Pinpoint the cell where the given text exists, returning its [X, Y] midpoint coordinate. 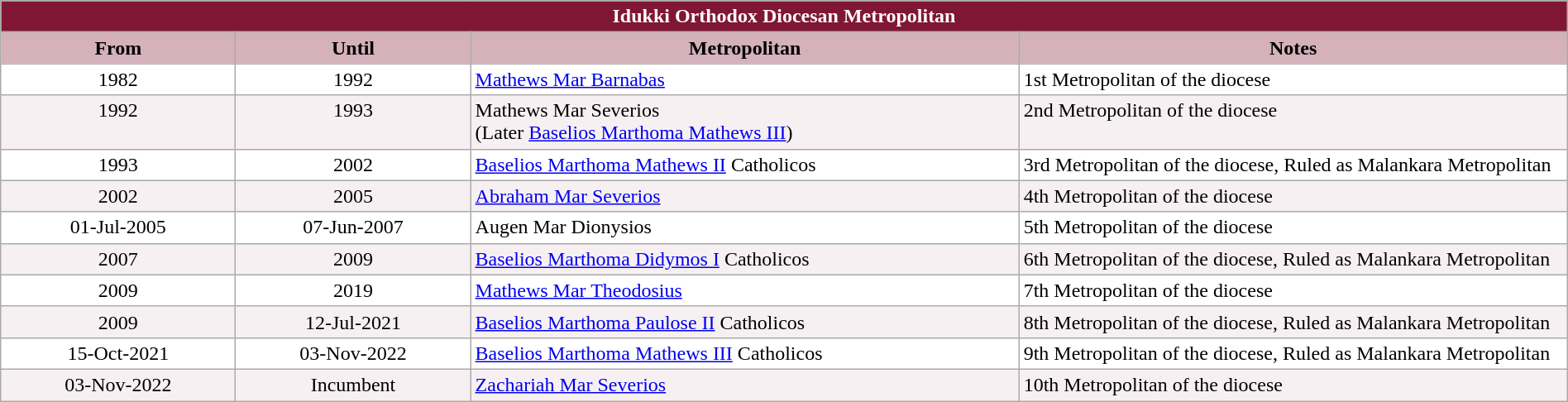
3rd Metropolitan of the diocese, Ruled as Malankara Metropolitan [1293, 165]
5th Metropolitan of the diocese [1293, 227]
2005 [353, 196]
Notes [1293, 48]
From [118, 48]
Baselios Marthoma Didymos I Catholicos [744, 259]
4th Metropolitan of the diocese [1293, 196]
Mathews Mar Theodosius [744, 290]
2019 [353, 290]
Until [353, 48]
Augen Mar Dionysios [744, 227]
Baselios Marthoma Mathews III Catholicos [744, 353]
1982 [118, 79]
10th Metropolitan of the diocese [1293, 385]
2nd Metropolitan of the diocese [1293, 122]
7th Metropolitan of the diocese [1293, 290]
Abraham Mar Severios [744, 196]
Incumbent [353, 385]
2007 [118, 259]
Zachariah Mar Severios [744, 385]
15-Oct-2021 [118, 353]
Baselios Marthoma Mathews II Catholicos [744, 165]
8th Metropolitan of the diocese, Ruled as Malankara Metropolitan [1293, 322]
6th Metropolitan of the diocese, Ruled as Malankara Metropolitan [1293, 259]
07-Jun-2007 [353, 227]
1st Metropolitan of the diocese [1293, 79]
9th Metropolitan of the diocese, Ruled as Malankara Metropolitan [1293, 353]
Mathews Mar Severios(Later Baselios Marthoma Mathews III) [744, 122]
Baselios Marthoma Paulose II Catholicos [744, 322]
01-Jul-2005 [118, 227]
Mathews Mar Barnabas [744, 79]
12-Jul-2021 [353, 322]
Metropolitan [744, 48]
Idukki Orthodox Diocesan Metropolitan [784, 17]
